Detect which cell encompasses the target text, then output its (X, Y) center coordinate. 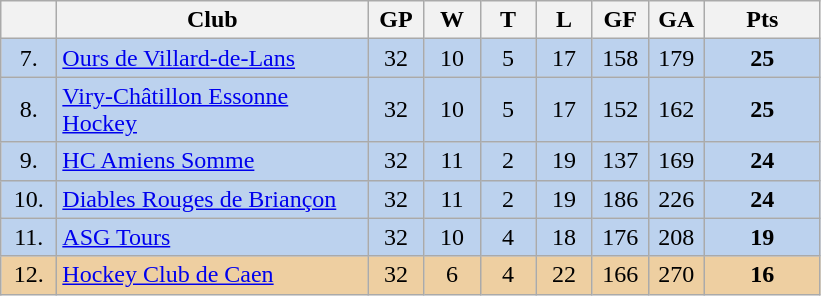
T (508, 20)
176 (620, 237)
166 (620, 275)
W (452, 20)
18 (564, 237)
158 (620, 58)
208 (676, 237)
7. (29, 58)
226 (676, 199)
GF (620, 20)
169 (676, 161)
152 (620, 110)
10. (29, 199)
Ours de Villard-de-Lans (212, 58)
12. (29, 275)
6 (452, 275)
GA (676, 20)
HC Amiens Somme (212, 161)
Club (212, 20)
8. (29, 110)
Pts (762, 20)
162 (676, 110)
L (564, 20)
Hockey Club de Caen (212, 275)
Viry-Châtillon Essonne Hockey (212, 110)
179 (676, 58)
16 (762, 275)
Diables Rouges de Briançon (212, 199)
9. (29, 161)
137 (620, 161)
270 (676, 275)
22 (564, 275)
11. (29, 237)
186 (620, 199)
GP (396, 20)
ASG Tours (212, 237)
